For the text-containing cell, return its midpoint in [x, y] coordinate format. 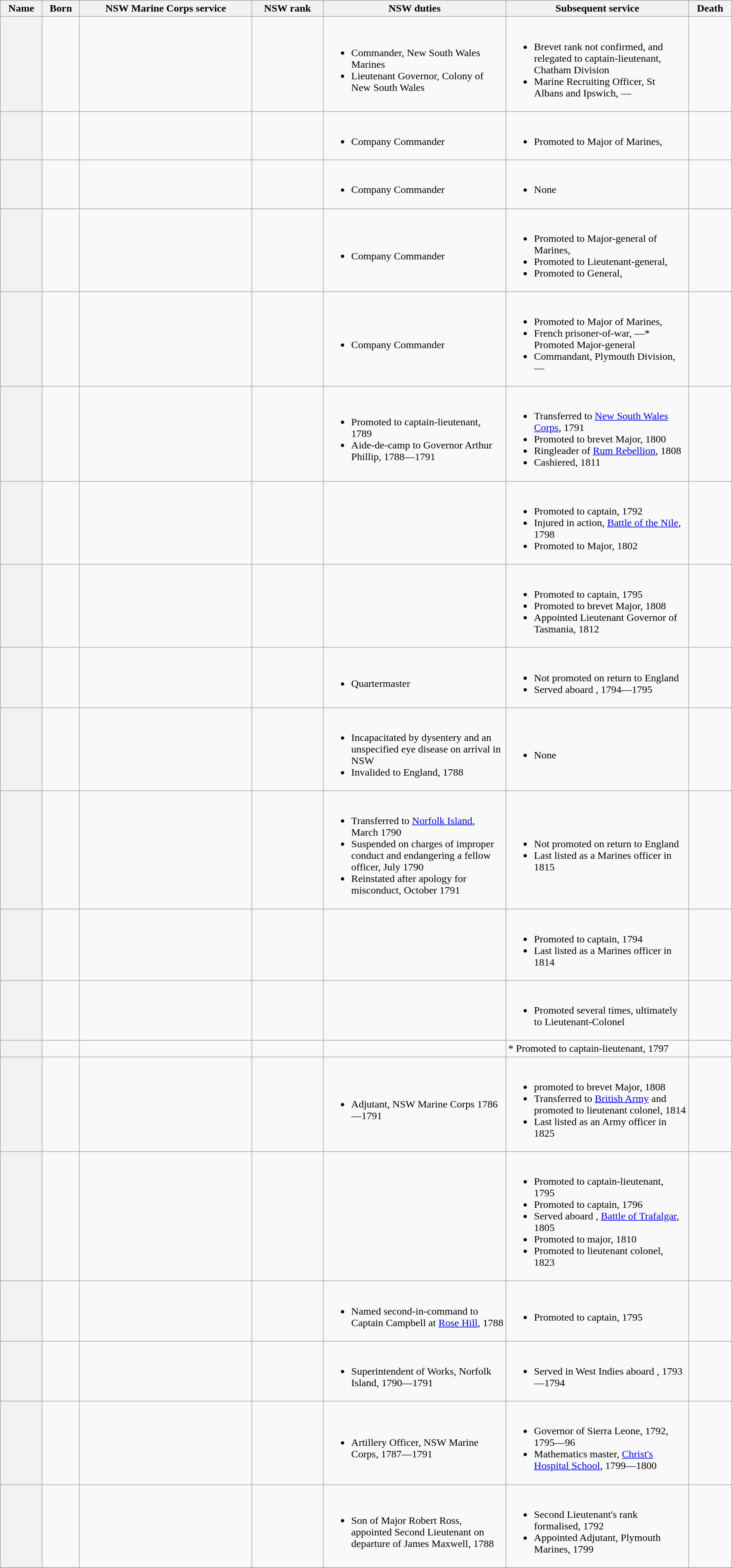
Quartermaster [415, 677]
Promoted to captain, 1794Last listed as a Marines officer in 1814 [597, 945]
Promoted to Major of Marines, [597, 135]
NSW duties [415, 9]
Promoted to captain-lieutenant, 1789Aide-de-camp to Governor Arthur Phillip, 1788—1791 [415, 434]
Not promoted on return to EnglandLast listed as a Marines officer in 1815 [597, 850]
promoted to brevet Major, 1808Transferred to British Army and promoted to lieutenant colonel, 1814Last listed as an Army officer in 1825 [597, 1105]
Served in West Indies aboard , 1793—1794 [597, 1371]
Adjutant, NSW Marine Corps 1786—1791 [415, 1105]
Son of Major Robert Ross, appointed Second Lieutenant on departure of James Maxwell, 1788 [415, 1526]
Promoted to captain, 1795 [597, 1311]
Superintendent of Works, Norfolk Island, 1790—1791 [415, 1371]
NSW Marine Corps service [166, 9]
Not promoted on return to EnglandServed aboard , 1794—1795 [597, 677]
Commander, New South Wales MarinesLieutenant Governor, Colony of New South Wales [415, 64]
NSW rank [288, 9]
Brevet rank not confirmed, and relegated to captain-lieutenant, Chatham DivisionMarine Recruiting Officer, St Albans and Ipswich, — [597, 64]
Promoted to captain, 1792Injured in action, Battle of the Nile, 1798Promoted to Major, 1802 [597, 523]
Promoted several times, ultimately to Lieutenant-Colonel [597, 1011]
Transferred to New South Wales Corps, 1791Promoted to brevet Major, 1800Ringleader of Rum Rebellion, 1808Cashiered, 1811 [597, 434]
Governor of Sierra Leone, 1792, 1795—96Mathematics master, Christ's Hospital School, 1799—1800 [597, 1443]
* Promoted to captain-lieutenant, 1797 [597, 1049]
Promoted to Major of Marines, French prisoner-of-war, —* Promoted Major-general Commandant, Plymouth Division, — [597, 339]
Second Lieutenant's rank formalised, 1792Appointed Adjutant, Plymouth Marines, 1799 [597, 1526]
Artillery Officer, NSW Marine Corps, 1787—1791 [415, 1443]
Death [710, 9]
Promoted to Major-general of Marines, Promoted to Lieutenant-general, Promoted to General, [597, 250]
Incapacitated by dysentery and an unspecified eye disease on arrival in NSWInvalided to England, 1788 [415, 749]
Subsequent service [597, 9]
Name [21, 9]
Promoted to captain, 1795Promoted to brevet Major, 1808Appointed Lieutenant Governor of Tasmania, 1812 [597, 606]
Born [61, 9]
Named second-in-command to Captain Campbell at Rose Hill, 1788 [415, 1311]
